Search for the cell housing the specified text and yield its [x, y] center coordinate. 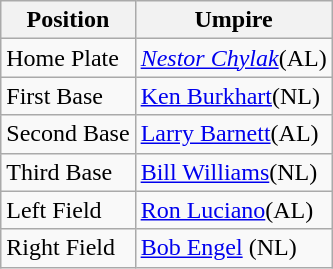
First Base [68, 96]
Nestor Chylak(AL) [234, 58]
Bob Engel (NL) [234, 248]
Ken Burkhart(NL) [234, 96]
Right Field [68, 248]
Position [68, 20]
Bill Williams(NL) [234, 172]
Home Plate [68, 58]
Second Base [68, 134]
Third Base [68, 172]
Umpire [234, 20]
Left Field [68, 210]
Ron Luciano(AL) [234, 210]
Larry Barnett(AL) [234, 134]
